Pinpoint the cell where the given text exists, returning its [x, y] midpoint coordinate. 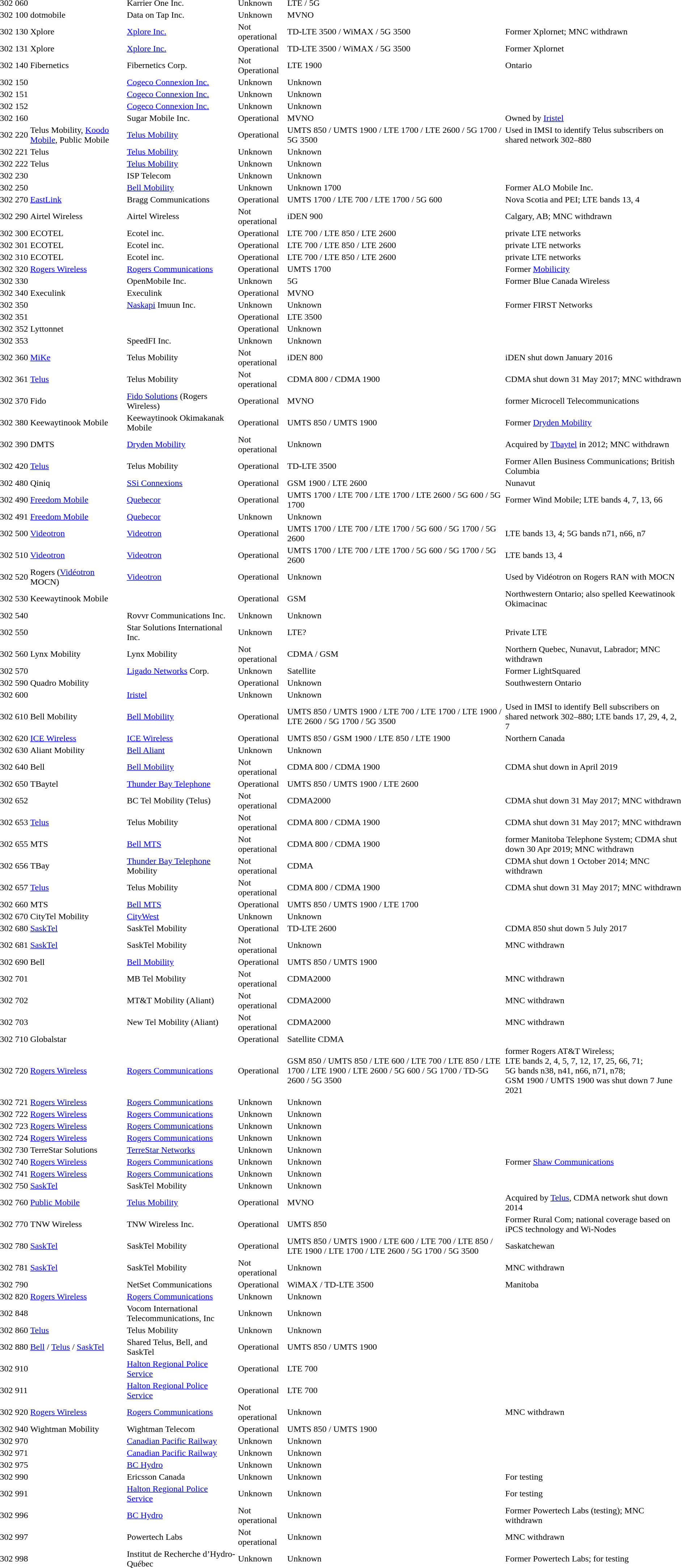
Telus Mobility, Koodo Mobile, Public Mobile [77, 135]
LTE 3500 [395, 317]
CDMA [395, 866]
996 [22, 1516]
iDEN 900 [395, 217]
722 [22, 1114]
997 [22, 1537]
TNW Wireless Inc. [181, 1224]
420 [22, 466]
570 [22, 671]
OpenMobile Inc. [181, 281]
780 [22, 1246]
Aliant Mobility [77, 750]
320 [22, 269]
Fido Solutions (Rogers Wireless) [181, 401]
610 [22, 716]
CityWest [181, 916]
GSM [395, 599]
Unknown 1700 [395, 188]
911 [22, 1390]
990 [22, 1477]
550 [22, 632]
724 [22, 1138]
MB Tel Mobility [181, 979]
SpeedFI Inc. [181, 341]
TBay [77, 866]
CDMA / GSM [395, 654]
657 [22, 888]
151 [22, 94]
Qiniq [77, 483]
860 [22, 1330]
740 [22, 1162]
Lyttonnet [77, 329]
702 [22, 1001]
703 [22, 1022]
500 [22, 534]
UMTS 850 / GSM 1900 / LTE 850 / LTE 1900 [395, 738]
NetSet Communications [181, 1285]
222 [22, 164]
Bragg Communications [181, 199]
TNW Wireless [77, 1224]
723 [22, 1126]
Rogers (Vidéotron MOCN) [77, 577]
100 [22, 15]
352 [22, 329]
GSM 850 / UMTS 850 / LTE 600 / LTE 700 / LTE 850 / LTE 1700 / LTE 1900 / LTE 2600 / 5G 600 / 5G 1700 / TD-5G 2600 / 5G 3500 [395, 1071]
330 [22, 281]
920 [22, 1412]
991 [22, 1494]
UMTS 850 / UMTS 1900 / LTE 1700 / LTE 2600 / 5G 1700 / 5G 3500 [395, 135]
971 [22, 1453]
490 [22, 500]
Thunder Bay Telephone [181, 784]
CityTel Mobility [77, 916]
New Tel Mobility (Aliant) [181, 1022]
Keewaytinook Okimakanak Mobile [181, 423]
560 [22, 654]
491 [22, 517]
Fibernetics [77, 65]
681 [22, 945]
Iristel [181, 695]
Bell / Telus / SaskTel [77, 1347]
820 [22, 1296]
DMTS [77, 445]
MiKe [77, 358]
Globalstar [77, 1039]
Powertech Labs [181, 1537]
221 [22, 152]
690 [22, 962]
LTE? [395, 632]
TBaytel [77, 784]
620 [22, 738]
Ericsson Canada [181, 1477]
130 [22, 32]
361 [22, 379]
Bell Aliant [181, 750]
640 [22, 767]
Sugar Mobile Inc. [181, 118]
380 [22, 423]
Quadro Mobility [77, 683]
dotmobile [77, 15]
720 [22, 1071]
510 [22, 555]
Wightman Telecom [181, 1429]
5G [395, 281]
Vocom International Telecommunications, Inc [181, 1313]
220 [22, 135]
UMTS 850 / UMTS 1900 / LTE 1700 [395, 904]
Public Mobile [77, 1203]
UMTS 850 [395, 1224]
760 [22, 1203]
848 [22, 1313]
EastLink [77, 199]
390 [22, 445]
UMTS 850 / UMTS 1900 / LTE 600 / LTE 700 / LTE 850 / LTE 1900 / LTE 1700 / LTE 2600 / 5G 1700 / 5G 3500 [395, 1246]
Star Solutions International Inc. [181, 632]
UMTS 850 / UMTS 1900 / LTE 700 / LTE 1700 / LTE 1900 / LTE 2600 / 5G 1700 / 5G 3500 [395, 716]
340 [22, 293]
TD-LTE 3500 [395, 466]
520 [22, 577]
970 [22, 1441]
SSi Connexions [181, 483]
653 [22, 823]
655 [22, 844]
652 [22, 801]
360 [22, 358]
GSM 1900 / LTE 2600 [395, 483]
680 [22, 928]
975 [22, 1465]
140 [22, 65]
530 [22, 599]
Satellite CDMA [395, 1039]
353 [22, 341]
Dryden Mobility [181, 445]
TD-LTE 2600 [395, 928]
630 [22, 750]
131 [22, 49]
250 [22, 188]
790 [22, 1285]
910 [22, 1369]
940 [22, 1429]
370 [22, 401]
270 [22, 199]
150 [22, 82]
600 [22, 695]
351 [22, 317]
152 [22, 106]
TerreStar Solutions [77, 1150]
Satellite [395, 671]
701 [22, 979]
710 [22, 1039]
670 [22, 916]
350 [22, 305]
880 [22, 1347]
540 [22, 615]
590 [22, 683]
Thunder Bay Telephone Mobility [181, 866]
781 [22, 1268]
480 [22, 483]
650 [22, 784]
Rovvr Communications Inc. [181, 615]
WiMAX / TD-LTE 3500 [395, 1285]
ISP Telecom [181, 176]
iDEN 800 [395, 358]
721 [22, 1102]
UMTS 1700 / LTE 700 / LTE 1700 / 5G 600 [395, 199]
300 [22, 233]
LTE 1900 [395, 65]
656 [22, 866]
230 [22, 176]
BC Tel Mobility (Telus) [181, 801]
290 [22, 217]
730 [22, 1150]
Data on Tap Inc. [181, 15]
MT&T Mobility (Aliant) [181, 1001]
Naskapi Imuun Inc. [181, 305]
750 [22, 1186]
Fibernetics Corp. [181, 65]
Fido [77, 401]
770 [22, 1224]
Not Operational [261, 65]
UMTS 850 / UMTS 1900 / LTE 2600 [395, 784]
301 [22, 245]
Ligado Networks Corp. [181, 671]
Shared Telus, Bell, and SaskTel [181, 1347]
TerreStar Networks [181, 1150]
741 [22, 1174]
310 [22, 257]
660 [22, 904]
UMTS 1700 / LTE 700 / LTE 1700 / LTE 2600 / 5G 600 / 5G 1700 [395, 500]
160 [22, 118]
UMTS 1700 [395, 269]
Wightman Mobility [77, 1429]
